Determine the [X, Y] coordinate at the center of the cell enclosing the given text.  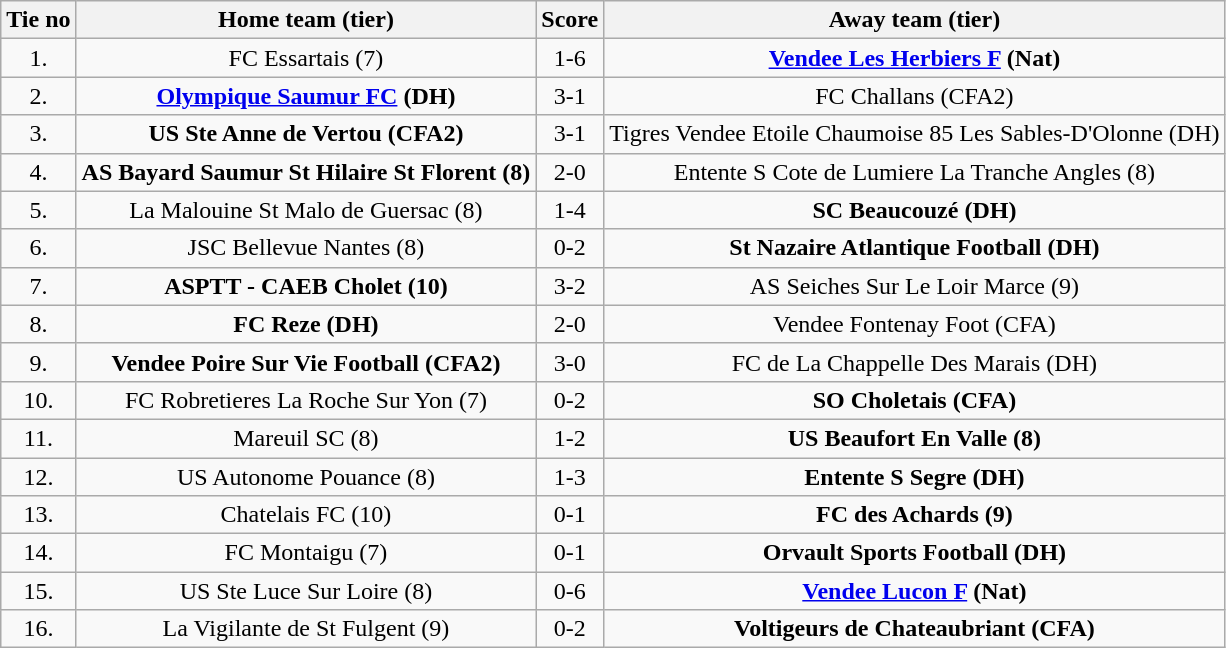
La Vigilante de St Fulgent (9) [306, 629]
3. [38, 134]
Orvault Sports Football (DH) [914, 553]
3-2 [570, 286]
US Autonome Pouance (8) [306, 477]
Vendee Lucon F (Nat) [914, 591]
FC Essartais (7) [306, 58]
SC Beaucouzé (DH) [914, 210]
AS Bayard Saumur St Hilaire St Florent (8) [306, 172]
1. [38, 58]
1-4 [570, 210]
13. [38, 515]
Entente S Cote de Lumiere La Tranche Angles (8) [914, 172]
SO Choletais (CFA) [914, 400]
Voltigeurs de Chateaubriant (CFA) [914, 629]
8. [38, 324]
US Beaufort En Valle (8) [914, 438]
9. [38, 362]
FC Challans (CFA2) [914, 96]
Away team (tier) [914, 20]
FC Montaigu (7) [306, 553]
La Malouine St Malo de Guersac (8) [306, 210]
15. [38, 591]
14. [38, 553]
1-3 [570, 477]
FC Robretieres La Roche Sur Yon (7) [306, 400]
0-6 [570, 591]
Tigres Vendee Etoile Chaumoise 85 Les Sables-D'Olonne (DH) [914, 134]
Tie no [38, 20]
FC de La Chappelle Des Marais (DH) [914, 362]
2. [38, 96]
JSC Bellevue Nantes (8) [306, 248]
Chatelais FC (10) [306, 515]
1-6 [570, 58]
Vendee Les Herbiers F (Nat) [914, 58]
Vendee Fontenay Foot (CFA) [914, 324]
4. [38, 172]
Olympique Saumur FC (DH) [306, 96]
Entente S Segre (DH) [914, 477]
Score [570, 20]
US Ste Luce Sur Loire (8) [306, 591]
10. [38, 400]
11. [38, 438]
3-0 [570, 362]
ASPTT - CAEB Cholet (10) [306, 286]
6. [38, 248]
1-2 [570, 438]
Home team (tier) [306, 20]
16. [38, 629]
Mareuil SC (8) [306, 438]
5. [38, 210]
Vendee Poire Sur Vie Football (CFA2) [306, 362]
US Ste Anne de Vertou (CFA2) [306, 134]
7. [38, 286]
FC des Achards (9) [914, 515]
12. [38, 477]
FC Reze (DH) [306, 324]
AS Seiches Sur Le Loir Marce (9) [914, 286]
St Nazaire Atlantique Football (DH) [914, 248]
